Search for the cell housing the specified text and yield its (x, y) center coordinate. 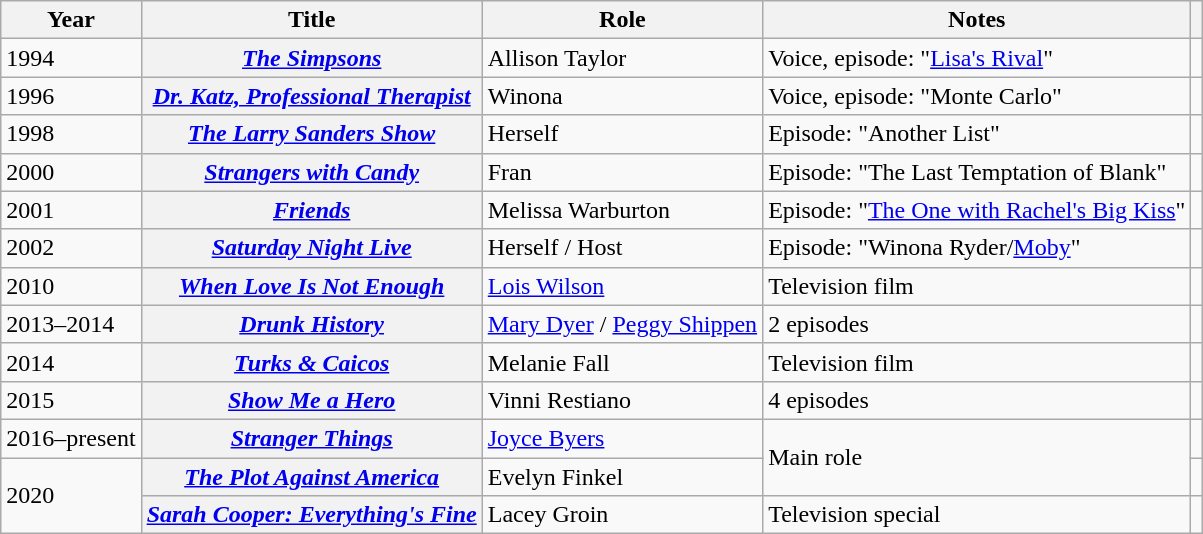
Television special (977, 515)
Title (312, 20)
2015 (71, 400)
Role (622, 20)
Melissa Warburton (622, 210)
2001 (71, 210)
2 episodes (977, 324)
Episode: "Winona Ryder/Moby" (977, 248)
2013–2014 (71, 324)
2014 (71, 362)
Notes (977, 20)
Episode: "Another List" (977, 134)
Show Me a Hero (312, 400)
Voice, episode: "Lisa's Rival" (977, 58)
Allison Taylor (622, 58)
Episode: "The Last Temptation of Blank" (977, 172)
Year (71, 20)
1996 (71, 96)
Herself / Host (622, 248)
Stranger Things (312, 438)
Voice, episode: "Monte Carlo" (977, 96)
Lacey Groin (622, 515)
Saturday Night Live (312, 248)
Main role (977, 457)
Joyce Byers (622, 438)
2002 (71, 248)
Fran (622, 172)
Herself (622, 134)
Strangers with Candy (312, 172)
Friends (312, 210)
Mary Dyer / Peggy Shippen (622, 324)
The Larry Sanders Show (312, 134)
2016–present (71, 438)
Turks & Caicos (312, 362)
4 episodes (977, 400)
When Love Is Not Enough (312, 286)
2000 (71, 172)
2020 (71, 496)
Melanie Fall (622, 362)
The Plot Against America (312, 477)
1998 (71, 134)
Vinni Restiano (622, 400)
Winona (622, 96)
The Simpsons (312, 58)
Lois Wilson (622, 286)
Evelyn Finkel (622, 477)
Dr. Katz, Professional Therapist (312, 96)
Episode: "The One with Rachel's Big Kiss" (977, 210)
1994 (71, 58)
Drunk History (312, 324)
Sarah Cooper: Everything's Fine (312, 515)
2010 (71, 286)
